Return the (X, Y) coordinate for the center point of the cell that contains the specified text.  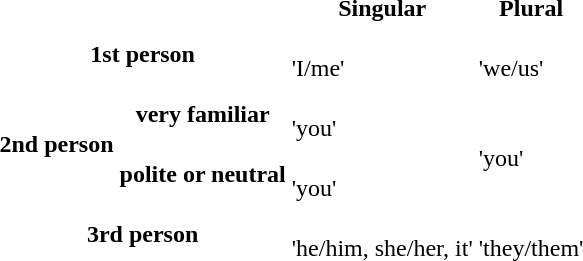
'I/me' (382, 54)
polite or neutral (202, 174)
very familiar (202, 114)
